Return [X, Y] of the center of cell containing provided text 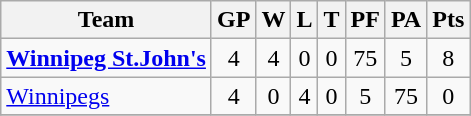
Winnipegs [106, 96]
W [274, 20]
8 [448, 58]
PA [406, 20]
Team [106, 20]
L [304, 20]
T [332, 20]
PF [365, 20]
Pts [448, 20]
GP [233, 20]
Winnipeg St.John's [106, 58]
